For the text-containing cell, return its midpoint in [x, y] coordinate format. 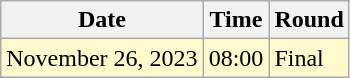
Date [102, 20]
Time [236, 20]
Round [309, 20]
November 26, 2023 [102, 58]
Final [309, 58]
08:00 [236, 58]
